Extract the [X, Y] coordinate from the center of the cell holding the provided text.  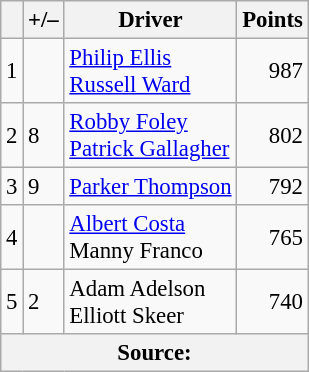
Driver [150, 20]
765 [272, 238]
Adam Adelson Elliott Skeer [150, 302]
792 [272, 187]
987 [272, 72]
Points [272, 20]
3 [12, 187]
802 [272, 136]
Source: [154, 353]
5 [12, 302]
Robby Foley Patrick Gallagher [150, 136]
4 [12, 238]
+/– [44, 20]
9 [44, 187]
Albert Costa Manny Franco [150, 238]
Parker Thompson [150, 187]
740 [272, 302]
1 [12, 72]
Philip Ellis Russell Ward [150, 72]
8 [44, 136]
